Provide the (x, y) coordinate of the cell's center where the given text is located.  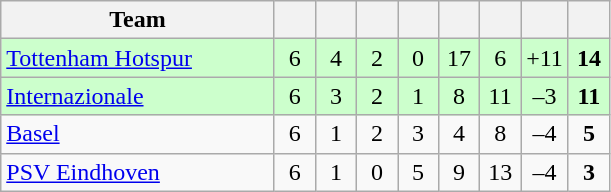
14 (588, 58)
17 (460, 58)
+11 (545, 58)
Internazionale (138, 96)
PSV Eindhoven (138, 172)
9 (460, 172)
Basel (138, 134)
Tottenham Hotspur (138, 58)
13 (500, 172)
–3 (545, 96)
Team (138, 20)
